From the cell containing the given text, extract its center point as [x, y] coordinate. 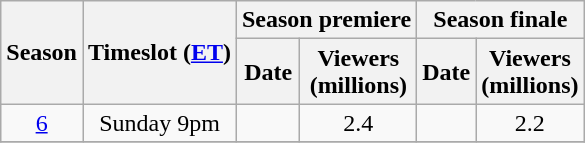
Season finale [500, 20]
Sunday 9pm [159, 123]
Season premiere [326, 20]
6 [42, 123]
2.2 [530, 123]
Timeslot (ET) [159, 52]
2.4 [358, 123]
Season [42, 52]
